Detect which cell encompasses the target text, then output its [X, Y] center coordinate. 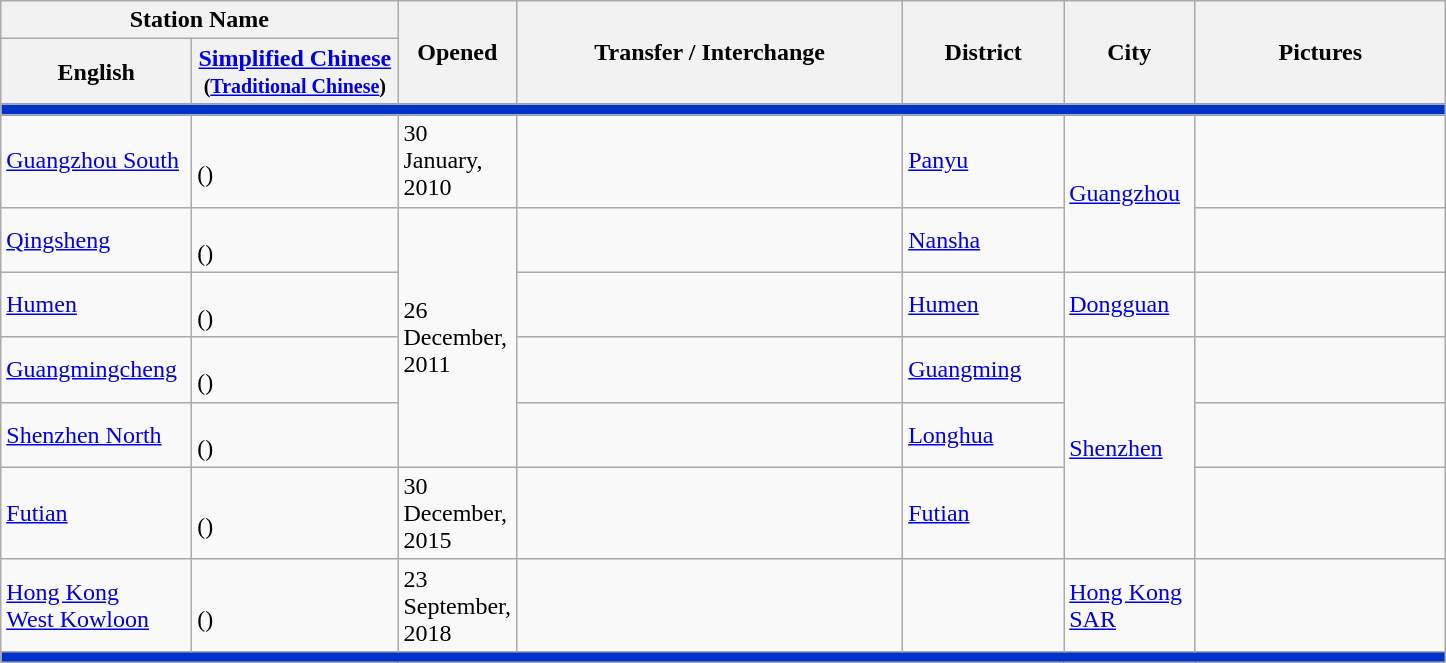
Station Name [200, 20]
30 January, 2010 [458, 161]
Guangzhou [1130, 194]
Nansha [984, 240]
City [1130, 52]
Hong KongWest Kowloon [96, 605]
Pictures [1320, 52]
Qingsheng [96, 240]
26 December, 2011 [458, 337]
Simplified Chinese (Traditional Chinese) [295, 72]
Transfer / Interchange [710, 52]
District [984, 52]
Hong Kong SAR [1130, 605]
Guangmingcheng [96, 370]
23 September, 2018 [458, 605]
Shenzhen [1130, 448]
Dongguan [1130, 304]
Guangzhou South [96, 161]
Panyu [984, 161]
30 December, 2015 [458, 513]
Guangming [984, 370]
English [96, 72]
Shenzhen North [96, 434]
Opened [458, 52]
Longhua [984, 434]
